Detect which cell encompasses the target text, then output its [X, Y] center coordinate. 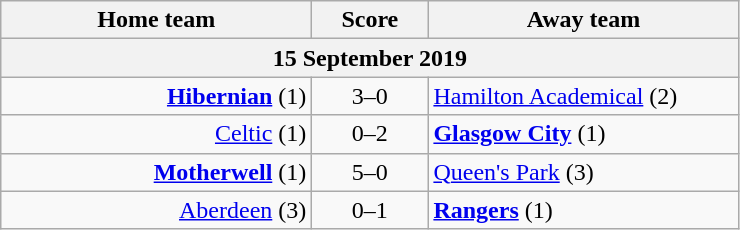
Celtic (1) [156, 134]
Score [370, 20]
Home team [156, 20]
0–1 [370, 210]
Away team [584, 20]
Glasgow City (1) [584, 134]
Rangers (1) [584, 210]
Hamilton Academical (2) [584, 96]
Queen's Park (3) [584, 172]
0–2 [370, 134]
5–0 [370, 172]
Hibernian (1) [156, 96]
3–0 [370, 96]
Motherwell (1) [156, 172]
Aberdeen (3) [156, 210]
15 September 2019 [370, 58]
